Find where the given text appears and provide that cell's center as [X, Y] coordinate. 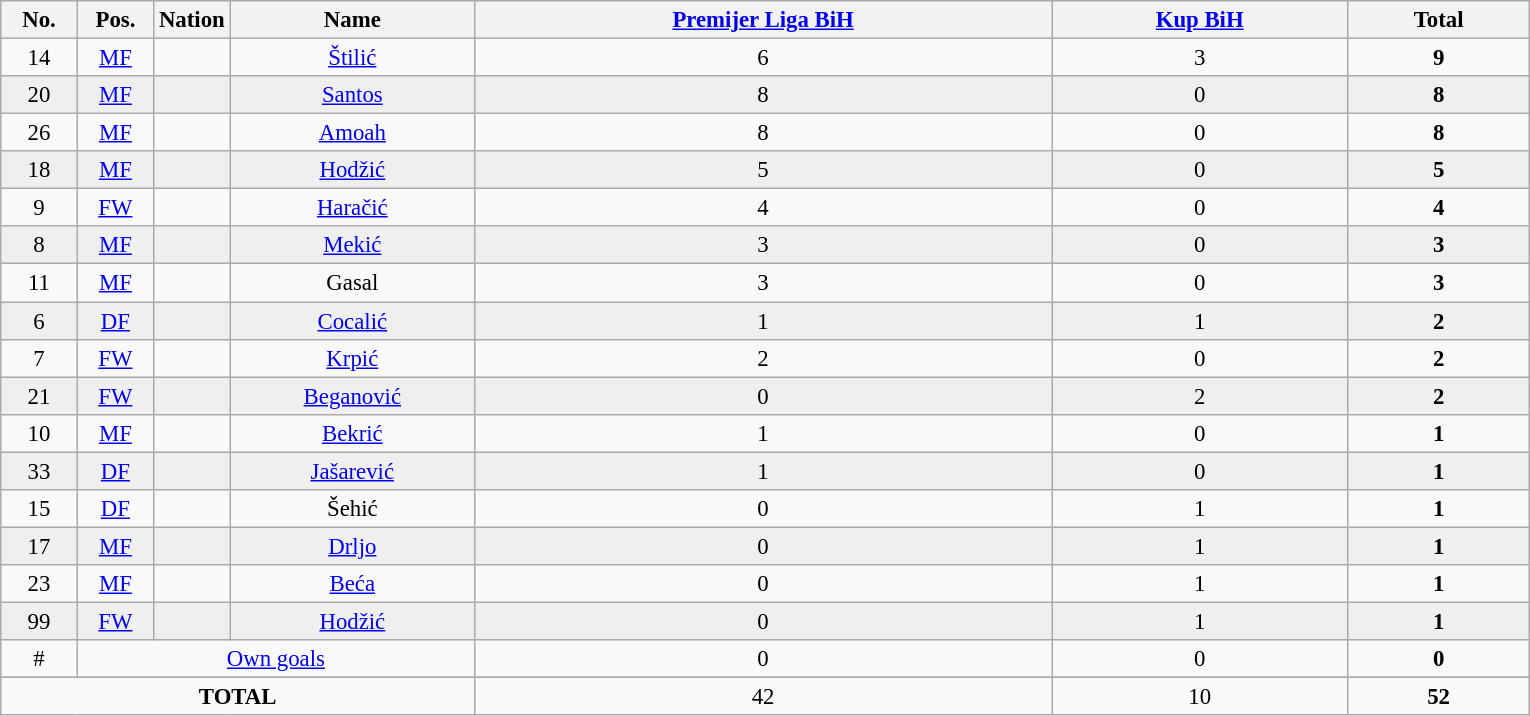
11 [39, 283]
Gasal [352, 283]
No. [39, 20]
18 [39, 170]
Štilić [352, 58]
99 [39, 621]
Santos [352, 95]
Cocalić [352, 321]
Own goals [276, 659]
# [39, 659]
Haračić [352, 208]
21 [39, 396]
Krpić [352, 358]
Total [1439, 20]
Beganović [352, 396]
14 [39, 58]
TOTAL [238, 697]
Pos. [115, 20]
42 [764, 697]
Kup BiH [1200, 20]
20 [39, 95]
Premijer Liga BiH [764, 20]
Name [352, 20]
Beća [352, 584]
Nation [192, 20]
Šehić [352, 509]
33 [39, 471]
52 [1439, 697]
15 [39, 509]
Amoah [352, 133]
17 [39, 546]
Mekić [352, 245]
Bekrić [352, 433]
26 [39, 133]
Drljo [352, 546]
Jašarević [352, 471]
23 [39, 584]
7 [39, 358]
